Determine the [X, Y] coordinate at the center of the cell enclosing the given text.  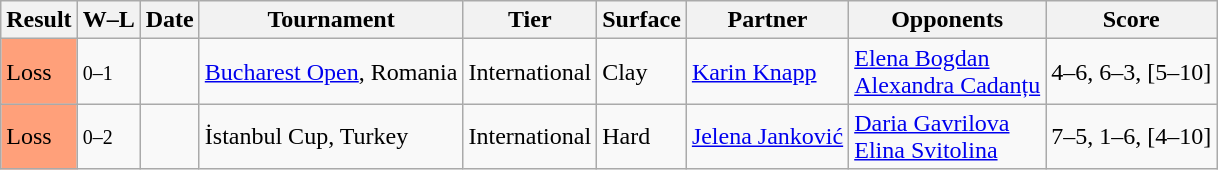
0–2 [108, 136]
İstanbul Cup, Turkey [331, 136]
Partner [767, 20]
W–L [108, 20]
Result [39, 20]
Daria Gavrilova Elina Svitolina [948, 136]
0–1 [108, 72]
Karin Knapp [767, 72]
Tier [530, 20]
4–6, 6–3, [5–10] [1132, 72]
7–5, 1–6, [4–10] [1132, 136]
Jelena Janković [767, 136]
Clay [642, 72]
Surface [642, 20]
Hard [642, 136]
Bucharest Open, Romania [331, 72]
Opponents [948, 20]
Date [170, 20]
Score [1132, 20]
Elena Bogdan Alexandra Cadanțu [948, 72]
Tournament [331, 20]
